Provide the (X, Y) coordinate of the cell's center where the given text is located.  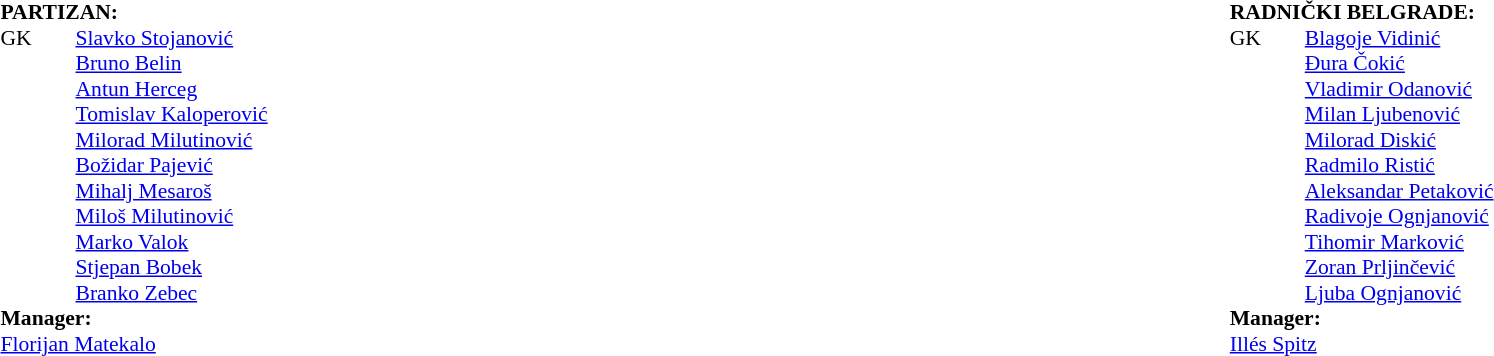
Marko Valok (226, 242)
Slavko Stojanović (226, 38)
Milorad Milutinović (226, 140)
Stjepan Bobek (226, 267)
Branko Zebec (226, 293)
Tomislav Kaloperović (226, 115)
Antun Herceg (226, 89)
Bruno Belin (226, 63)
Manager: (188, 319)
Božidar Pajević (226, 165)
PARTIZAN: (188, 13)
Mihalj Mesaroš (226, 191)
Miloš Milutinović (226, 217)
